Find where the given text appears and provide that cell's center as [X, Y] coordinate. 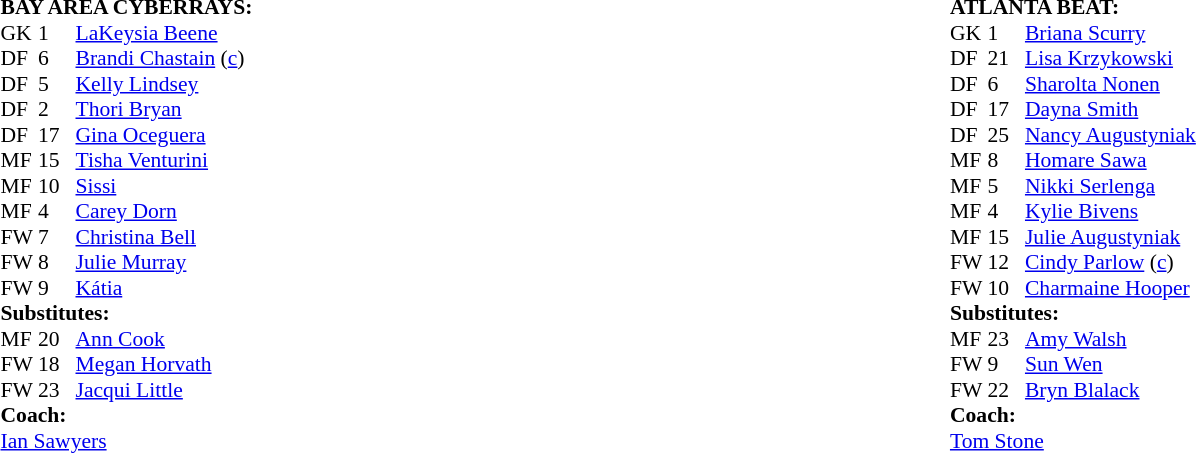
18 [57, 365]
12 [1006, 263]
Dayna Smith [1110, 109]
Nikki Serlenga [1110, 186]
Kylie Bivens [1110, 211]
22 [1006, 390]
Gina Oceguera [164, 135]
Sharolta Nonen [1110, 84]
Kelly Lindsey [164, 84]
Homare Sawa [1110, 161]
Lisa Krzykowski [1110, 59]
Bryn Blalack [1110, 390]
2 [57, 109]
Brandi Chastain (c) [164, 59]
LaKeysia Beene [164, 33]
Tisha Venturini [164, 161]
Charmaine Hooper [1110, 288]
21 [1006, 59]
Megan Horvath [164, 365]
Thori Bryan [164, 109]
Christina Bell [164, 237]
Briana Scurry [1110, 33]
Nancy Augustyniak [1110, 135]
Ann Cook [164, 339]
Carey Dorn [164, 211]
Julie Murray [164, 263]
Jacqui Little [164, 390]
Julie Augustyniak [1110, 237]
Sun Wen [1110, 365]
20 [57, 339]
Amy Walsh [1110, 339]
25 [1006, 135]
7 [57, 237]
Sissi [164, 186]
Cindy Parlow (c) [1110, 263]
Kátia [164, 288]
